Identify which cell holds the provided text, then report its [X, Y] central coordinate. 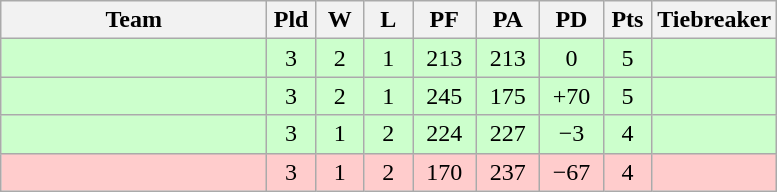
−67 [572, 172]
PA [508, 20]
Pld [292, 20]
+70 [572, 96]
W [340, 20]
175 [508, 96]
170 [444, 172]
245 [444, 96]
Pts [628, 20]
227 [508, 134]
224 [444, 134]
PD [572, 20]
−3 [572, 134]
Team [134, 20]
L [388, 20]
PF [444, 20]
Tiebreaker [714, 20]
0 [572, 58]
237 [508, 172]
